Search for the cell housing the specified text and yield its [X, Y] center coordinate. 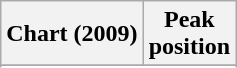
Peakposition [189, 34]
Chart (2009) [72, 34]
